For the text-containing cell, return its midpoint in [x, y] coordinate format. 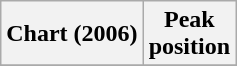
Peakposition [189, 34]
Chart (2006) [72, 34]
